From the cell containing the given text, extract its center point as [x, y] coordinate. 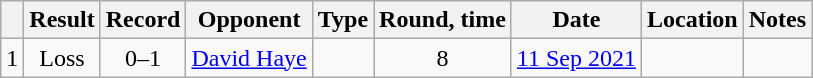
Record [143, 20]
Location [692, 20]
Round, time [443, 20]
8 [443, 58]
David Haye [249, 58]
11 Sep 2021 [576, 58]
0–1 [143, 58]
Loss [62, 58]
Opponent [249, 20]
Date [576, 20]
1 [12, 58]
Result [62, 20]
Type [342, 20]
Notes [777, 20]
